Output the (X, Y) coordinate of the center of the cell containing the given text.  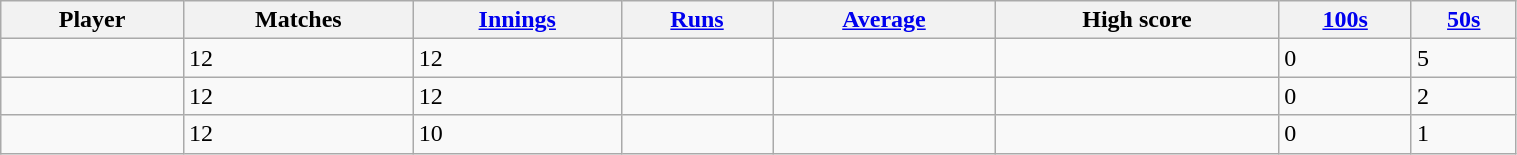
5 (1464, 58)
Runs (697, 20)
10 (517, 134)
High score (1137, 20)
Innings (517, 20)
50s (1464, 20)
1 (1464, 134)
2 (1464, 96)
Player (92, 20)
Average (884, 20)
Matches (298, 20)
100s (1346, 20)
